Locate the cell with the specified text and output its [X, Y] center coordinate. 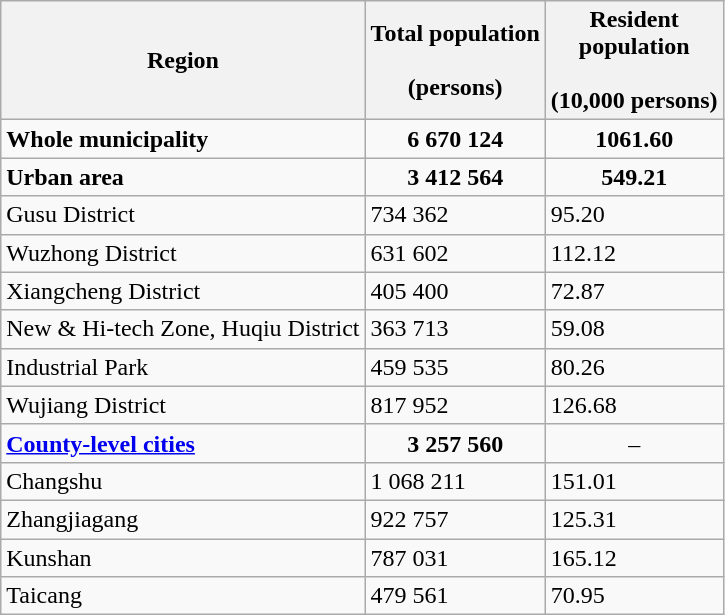
Whole municipality [183, 139]
Zhangjiagang [183, 519]
New & Hi-tech Zone, Huqiu District [183, 329]
459 535 [455, 367]
363 713 [455, 329]
549.21 [634, 177]
Changshu [183, 481]
734 362 [455, 215]
72.87 [634, 291]
Region [183, 60]
126.68 [634, 405]
151.01 [634, 481]
787 031 [455, 557]
– [634, 443]
County-level cities [183, 443]
922 757 [455, 519]
479 561 [455, 596]
1061.60 [634, 139]
95.20 [634, 215]
125.31 [634, 519]
Xiangcheng District [183, 291]
Residentpopulation(10,000 persons) [634, 60]
3 257 560 [455, 443]
112.12 [634, 253]
Gusu District [183, 215]
817 952 [455, 405]
Kunshan [183, 557]
Wujiang District [183, 405]
6 670 124 [455, 139]
Urban area [183, 177]
165.12 [634, 557]
1 068 211 [455, 481]
631 602 [455, 253]
3 412 564 [455, 177]
Industrial Park [183, 367]
Taicang [183, 596]
Total population(persons) [455, 60]
70.95 [634, 596]
80.26 [634, 367]
Wuzhong District [183, 253]
405 400 [455, 291]
59.08 [634, 329]
